Capture the cell that displays the provided text and extract its (X, Y) central coordinate. 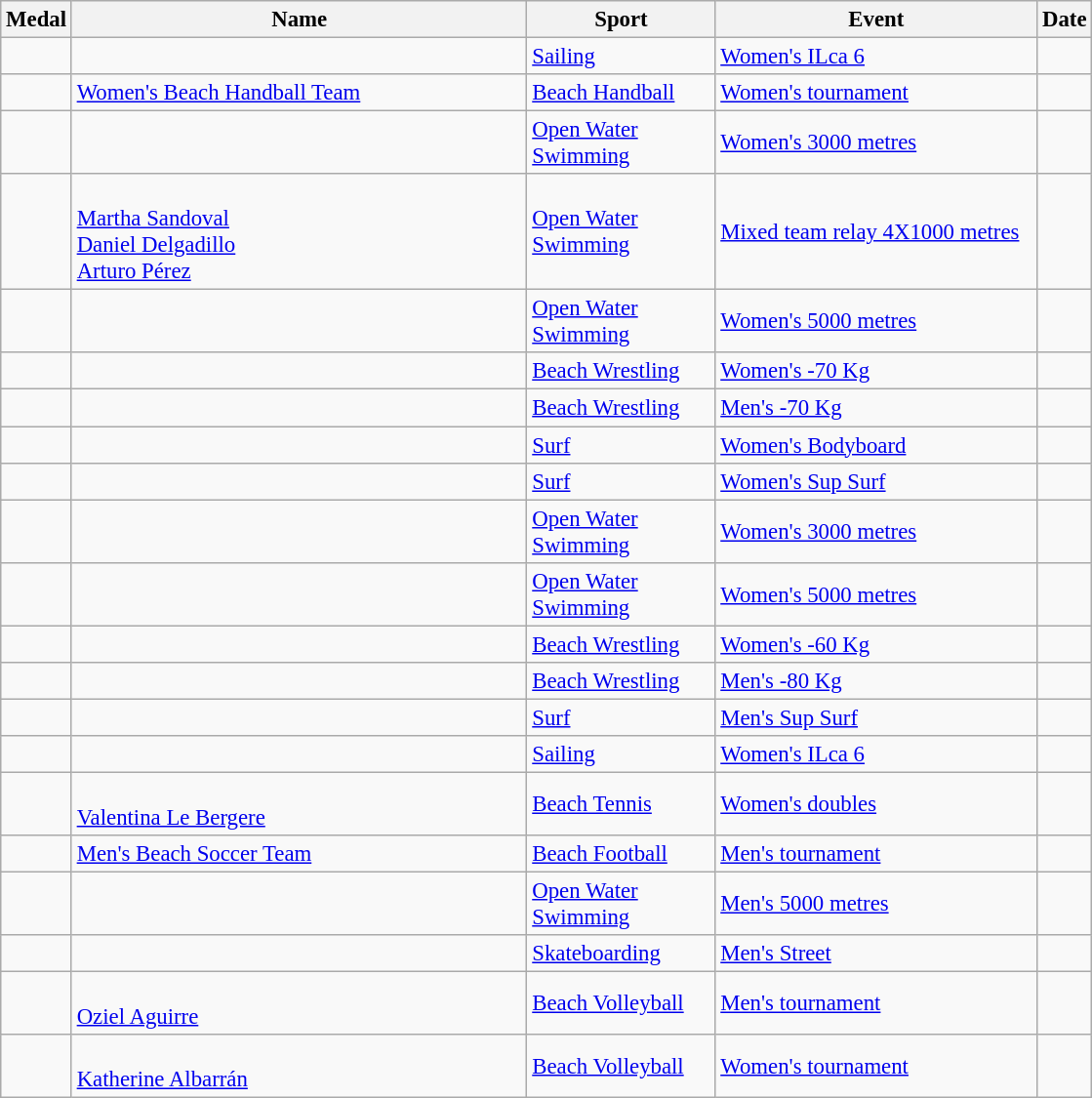
Mixed team relay 4X1000 metres (876, 232)
Name (299, 20)
Men's Street (876, 954)
Men's -80 Kg (876, 681)
Katherine Albarrán (299, 1066)
Women's doubles (876, 804)
Women's Beach Handball Team (299, 93)
Sport (621, 20)
Women's -60 Kg (876, 644)
Men's -70 Kg (876, 408)
Martha SandovalDaniel DelgadilloArturo Pérez (299, 232)
Women's Bodyboard (876, 445)
Women's -70 Kg (876, 372)
Men's Sup Surf (876, 717)
Beach Tennis (621, 804)
Valentina Le Bergere (299, 804)
Beach Handball (621, 93)
Oziel Aguirre (299, 1003)
Event (876, 20)
Beach Football (621, 854)
Men's 5000 metres (876, 904)
Date (1065, 20)
Men's Beach Soccer Team (299, 854)
Skateboarding (621, 954)
Medal (37, 20)
Women's Sup Surf (876, 481)
